Capture the cell that displays the provided text and extract its [x, y] central coordinate. 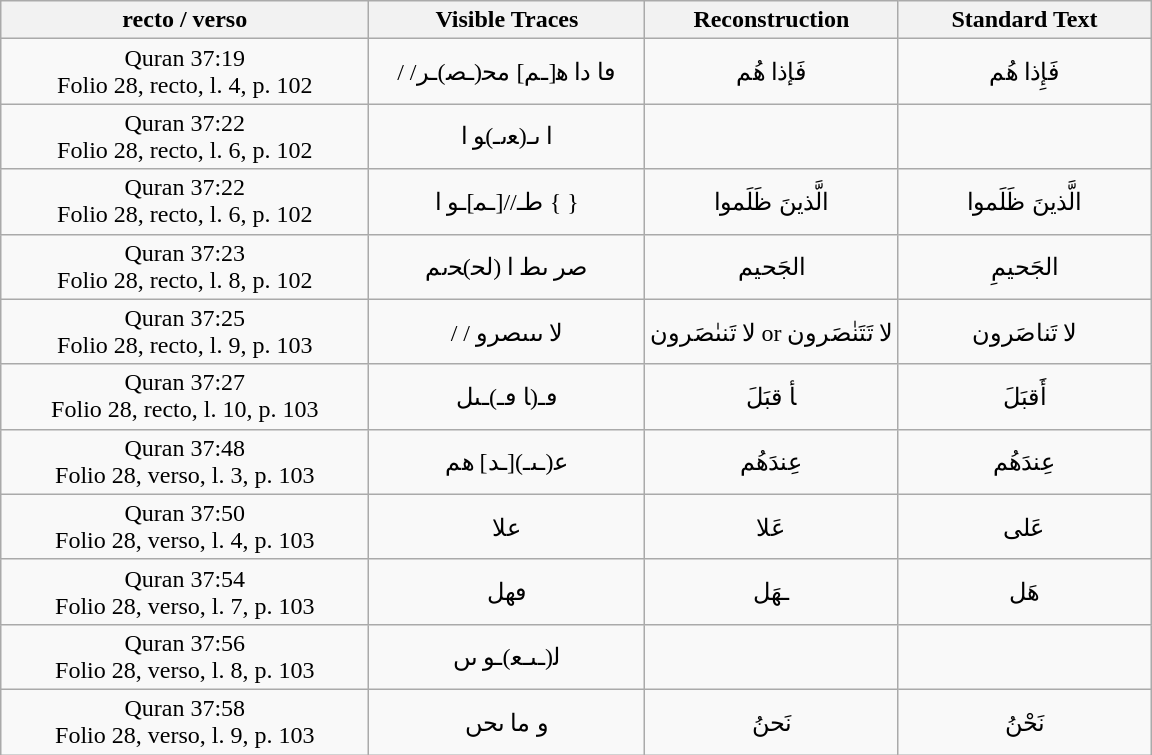
عَلا [772, 526]
فَإِذا هُم [1024, 72]
ﻃـ//[ـﻤ]ـﻮ ا { } [507, 202]
Quran 37:25 Folio 28, recto, l. 9, p. 103 [185, 332]
Reconstruction [772, 20]
ﻋ(ـٮـ)[ـد] هم [507, 462]
نَحْنُ [1024, 722]
Quran 37:27 Folio 28, recto, l. 10, p. 103 [185, 396]
ـﻬَﻞ [772, 592]
هَل [1024, 592]
/ /ڡا دا ﻫ[ـﻢ] ﻣﺤ(ـﺼ)ـﺮ [507, 72]
صر ٮط ا (ﻟﺤ)ﺤٮم [507, 266]
أَقبَلَ [1024, 396]
Visible Traces [507, 20]
Quran 37:58 Folio 28, verso, l. 9, p. 103 [185, 722]
ڡـ(ﺎ ٯـ)ـٮل [507, 396]
Quran 37:54 Folio 28, verso, l. 7, p. 103 [185, 592]
عَلی [1024, 526]
لا تَناصَرون [1024, 332]
لا تَنٮٰصَرون or لا تَتَنٰصَرون [772, 332]
نَحنُ [772, 722]
ﻟ(ـٮـﻌ)ـو ٮں [507, 656]
Quran 37:50 Folio 28, verso, l. 4, p. 103 [185, 526]
recto / verso [185, 20]
/ / لا ٮٮٮصرو [507, 332]
فَإذا هُم [772, 72]
ا ٮـ(ﻌٮـ)ﻮ ا [507, 136]
Quran 37:23 Folio 28, recto, l. 8, p. 102 [185, 266]
ﺄ قبَلَ [772, 396]
Quran 37:19 Folio 28, recto, l. 4, p. 102 [185, 72]
Quran 37:48 Folio 28, verso, l. 3, p. 103 [185, 462]
Standard Text [1024, 20]
الجَحيمِ [1024, 266]
ٯهل [507, 592]
علا [507, 526]
Quran 37:56 Folio 28, verso, l. 8, p. 103 [185, 656]
و ما ٮحں [507, 722]
الجَحيم [772, 266]
